Identify which cell holds the provided text, then report its (x, y) central coordinate. 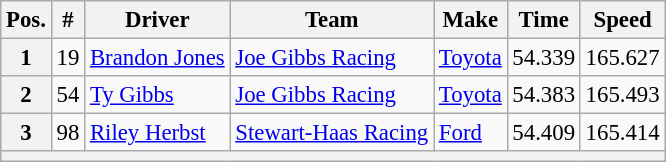
Make (471, 20)
54.383 (544, 95)
Speed (622, 20)
165.414 (622, 133)
Ford (471, 133)
Team (332, 20)
2 (26, 95)
Stewart-Haas Racing (332, 133)
Driver (158, 20)
Pos. (26, 20)
# (68, 20)
54.409 (544, 133)
165.627 (622, 58)
Time (544, 20)
19 (68, 58)
1 (26, 58)
Brandon Jones (158, 58)
3 (26, 133)
54 (68, 95)
54.339 (544, 58)
Riley Herbst (158, 133)
Ty Gibbs (158, 95)
98 (68, 133)
165.493 (622, 95)
